Search for the cell housing the specified text and yield its (X, Y) center coordinate. 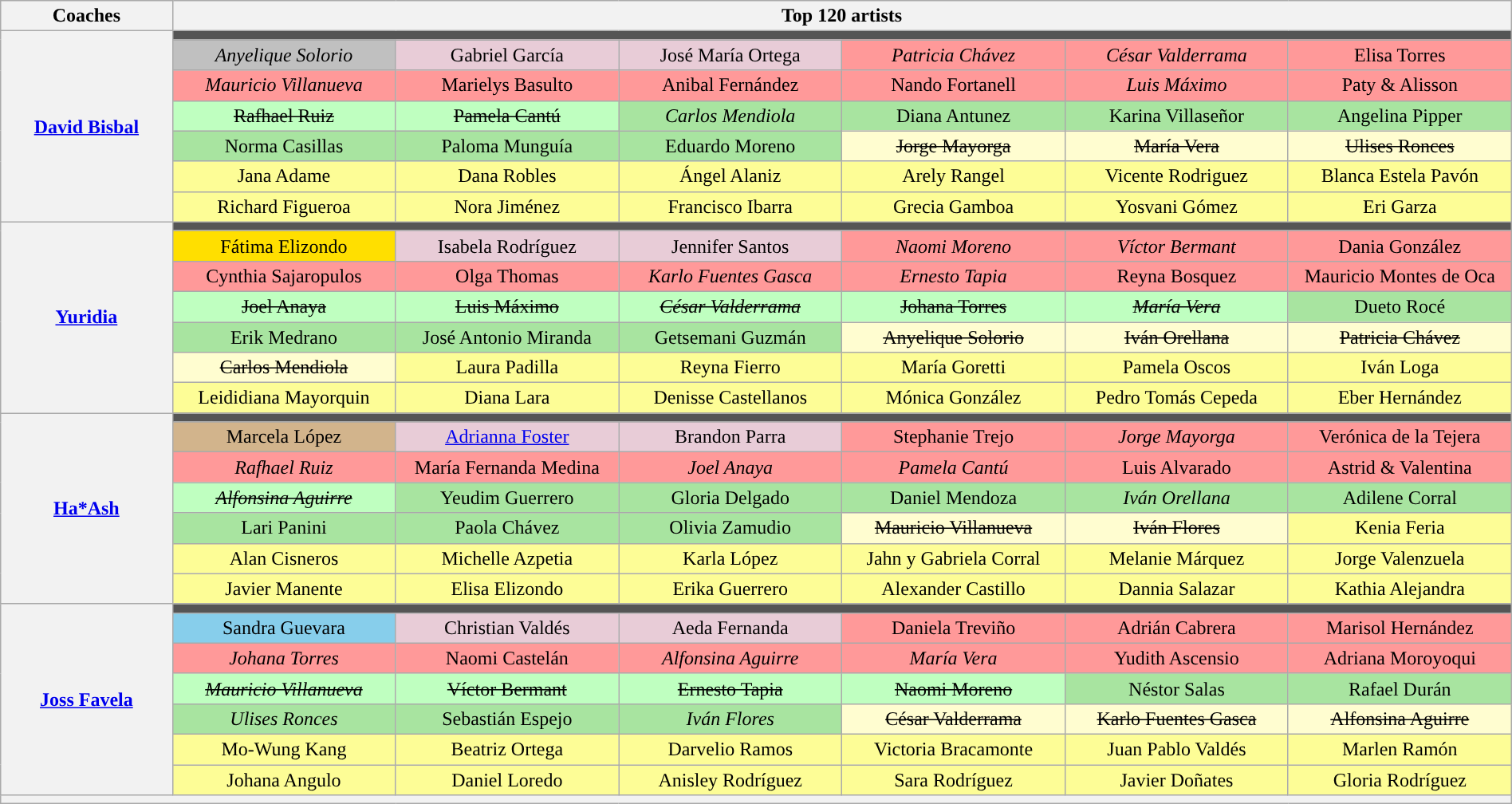
Jana Adame (284, 176)
Gloria Rodríguez (1400, 779)
Eduardo Moreno (730, 146)
Reyna Bosquez (1176, 276)
Lari Panini (284, 528)
Mónica González (954, 398)
Melanie Márquez (1176, 558)
Pamela Oscos (1176, 368)
José María Ortega (730, 55)
Iván Loga (1400, 368)
Kathia Alejandra (1400, 589)
Olivia Zamudio (730, 528)
María Fernanda Medina (507, 467)
Joss Favela (86, 699)
Jennifer Santos (730, 246)
Paloma Munguía (507, 146)
Yeudim Guerrero (507, 498)
Johana Angulo (284, 779)
Darvelio Ramos (730, 749)
Stephanie Trejo (954, 437)
Gabriel García (507, 55)
Alexander Castillo (954, 589)
Yuridia (86, 317)
Laura Padilla (507, 368)
Naomi Castelán (507, 658)
Blanca Estela Pavón (1400, 176)
Yosvani Gómez (1176, 207)
Astrid & Valentina (1400, 467)
Arely Rangel (954, 176)
Karla López (730, 558)
Kenia Feria (1400, 528)
Francisco Ibarra (730, 207)
Adrián Cabrera (1176, 628)
Pedro Tomás Cepeda (1176, 398)
Jahn y Gabriela Corral (954, 558)
Daniel Mendoza (954, 498)
Mauricio Montes de Oca (1400, 276)
Ha*Ash (86, 509)
Adrianna Foster (507, 437)
Gloria Delgado (730, 498)
Alan Cisneros (284, 558)
Marielys Basulto (507, 85)
Erika Guerrero (730, 589)
Olga Thomas (507, 276)
Diana Antunez (954, 116)
Karina Villaseñor (1176, 116)
Luis Alvarado (1176, 467)
Ángel Alaniz (730, 176)
Sebastián Espejo (507, 719)
Christian Valdés (507, 628)
Elisa Elizondo (507, 589)
Adriana Moroyoqui (1400, 658)
Rafael Durán (1400, 688)
Leididiana Mayorquin (284, 398)
Paty & Alisson (1400, 85)
Javier Manente (284, 589)
Sandra Guevara (284, 628)
Anisley Rodríguez (730, 779)
Grecia Gamboa (954, 207)
Eber Hernández (1400, 398)
Anibal Fernández (730, 85)
Eri Garza (1400, 207)
Javier Doñates (1176, 779)
Nando Fortanell (954, 85)
Dana Robles (507, 176)
Sara Rodríguez (954, 779)
Victoria Bracamonte (954, 749)
Michelle Azpetia (507, 558)
Richard Figueroa (284, 207)
Marcela López (284, 437)
Erik Medrano (284, 337)
Daniel Loredo (507, 779)
Mo-Wung Kang (284, 749)
Top 120 artists (842, 16)
Getsemani Guzmán (730, 337)
Dueto Rocé (1400, 306)
Angelina Pipper (1400, 116)
Vicente Rodriguez (1176, 176)
Adilene Corral (1400, 498)
Beatriz Ortega (507, 749)
Paola Chávez (507, 528)
Diana Lara (507, 398)
Cynthia Sajaropulos (284, 276)
María Goretti (954, 368)
Dania González (1400, 246)
Marlen Ramón (1400, 749)
Reyna Fierro (730, 368)
Marisol Hernández (1400, 628)
Elisa Torres (1400, 55)
Juan Pablo Valdés (1176, 749)
Aeda Fernanda (730, 628)
Coaches (86, 16)
Daniela Treviño (954, 628)
Isabela Rodríguez (507, 246)
Verónica de la Tejera (1400, 437)
Yudith Ascensio (1176, 658)
David Bisbal (86, 126)
Néstor Salas (1176, 688)
Dannia Salazar (1176, 589)
Nora Jiménez (507, 207)
Norma Casillas (284, 146)
Fátima Elizondo (284, 246)
Brandon Parra (730, 437)
Denisse Castellanos (730, 398)
Jorge Valenzuela (1400, 558)
José Antonio Miranda (507, 337)
